Return [X, Y] of the center of cell containing provided text 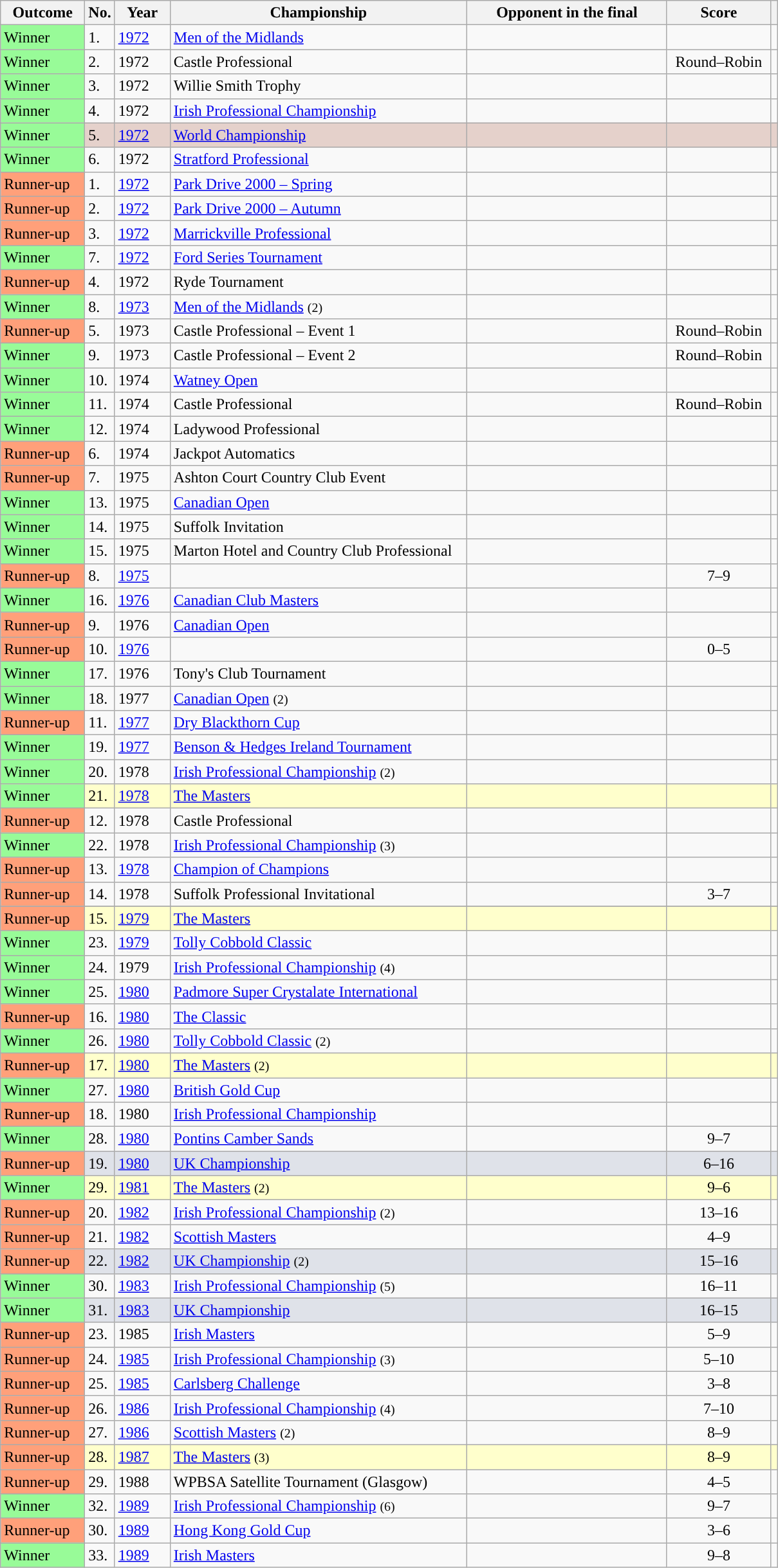
Irish Professional Championship (5) [318, 1286]
7–9 [718, 576]
Score [718, 13]
British Gold Cup [318, 1090]
15–16 [718, 1261]
Suffolk Invitation [318, 527]
3–6 [718, 1531]
6–16 [718, 1163]
Men of the Midlands [318, 37]
Castle Professional – Event 2 [318, 356]
16–11 [718, 1286]
0–5 [718, 649]
Ashton Court Country Club Event [318, 478]
16–15 [718, 1310]
Marton Hotel and Country Club Professional [318, 551]
13–16 [718, 1212]
Canadian Open (2) [318, 698]
1988 [142, 1481]
Outcome [42, 13]
Champion of Champions [318, 870]
1987 [142, 1457]
UK Championship (2) [318, 1261]
WPBSA Satellite Tournament (Glasgow) [318, 1481]
Pontins Camber Sands [318, 1139]
7–10 [718, 1408]
Men of the Midlands (2) [318, 307]
Hong Kong Gold Cup [318, 1531]
9–6 [718, 1188]
33. [100, 1555]
Stratford Professional [318, 160]
Castle Professional – Event 1 [318, 331]
Canadian Club Masters [318, 600]
Benson & Hedges Ireland Tournament [318, 747]
Marrickville Professional [318, 233]
Scottish Masters (2) [318, 1432]
Park Drive 2000 – Spring [318, 184]
5–9 [718, 1335]
Year [142, 13]
No. [100, 13]
Suffolk Professional Invitational [318, 894]
Carlsberg Challenge [318, 1383]
World Championship [318, 135]
Scottish Masters [318, 1237]
Ryde Tournament [318, 282]
Willie Smith Trophy [318, 86]
Championship [318, 13]
Padmore Super Crystalate International [318, 992]
Tolly Cobbold Classic (2) [318, 1041]
The Masters (3) [318, 1457]
Watney Open [318, 380]
32. [100, 1506]
3–8 [718, 1383]
Tolly Cobbold Classic [318, 943]
Tony's Club Tournament [318, 673]
Dry Blackthorn Cup [318, 723]
Park Drive 2000 – Autumn [318, 208]
Irish Professional Championship (6) [318, 1506]
31. [100, 1310]
1981 [142, 1188]
The Classic [318, 1016]
3–7 [718, 894]
5–10 [718, 1359]
Opponent in the final [566, 13]
4–9 [718, 1237]
Jackpot Automatics [318, 453]
Ladywood Professional [318, 429]
Ford Series Tournament [318, 257]
9–8 [718, 1555]
4–5 [718, 1481]
